Extract the (X, Y) coordinate from the center of the cell holding the provided text.  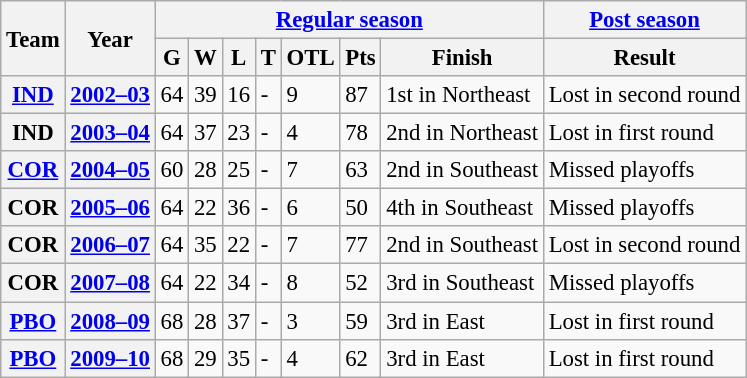
Year (110, 38)
4th in Southeast (462, 208)
25 (238, 170)
2nd in Northeast (462, 133)
1st in Northeast (462, 95)
2007–08 (110, 283)
3 (310, 321)
L (238, 58)
2005–06 (110, 208)
Result (644, 58)
2004–05 (110, 170)
9 (310, 95)
T (268, 58)
87 (360, 95)
59 (360, 321)
29 (206, 358)
8 (310, 283)
2002–03 (110, 95)
W (206, 58)
77 (360, 245)
60 (172, 170)
Post season (644, 20)
52 (360, 283)
2009–10 (110, 358)
G (172, 58)
Team (33, 38)
Regular season (349, 20)
Pts (360, 58)
34 (238, 283)
16 (238, 95)
78 (360, 133)
6 (310, 208)
2003–04 (110, 133)
2006–07 (110, 245)
Finish (462, 58)
23 (238, 133)
62 (360, 358)
36 (238, 208)
2008–09 (110, 321)
63 (360, 170)
39 (206, 95)
3rd in Southeast (462, 283)
OTL (310, 58)
50 (360, 208)
